Return (X, Y) of the center of cell containing provided text 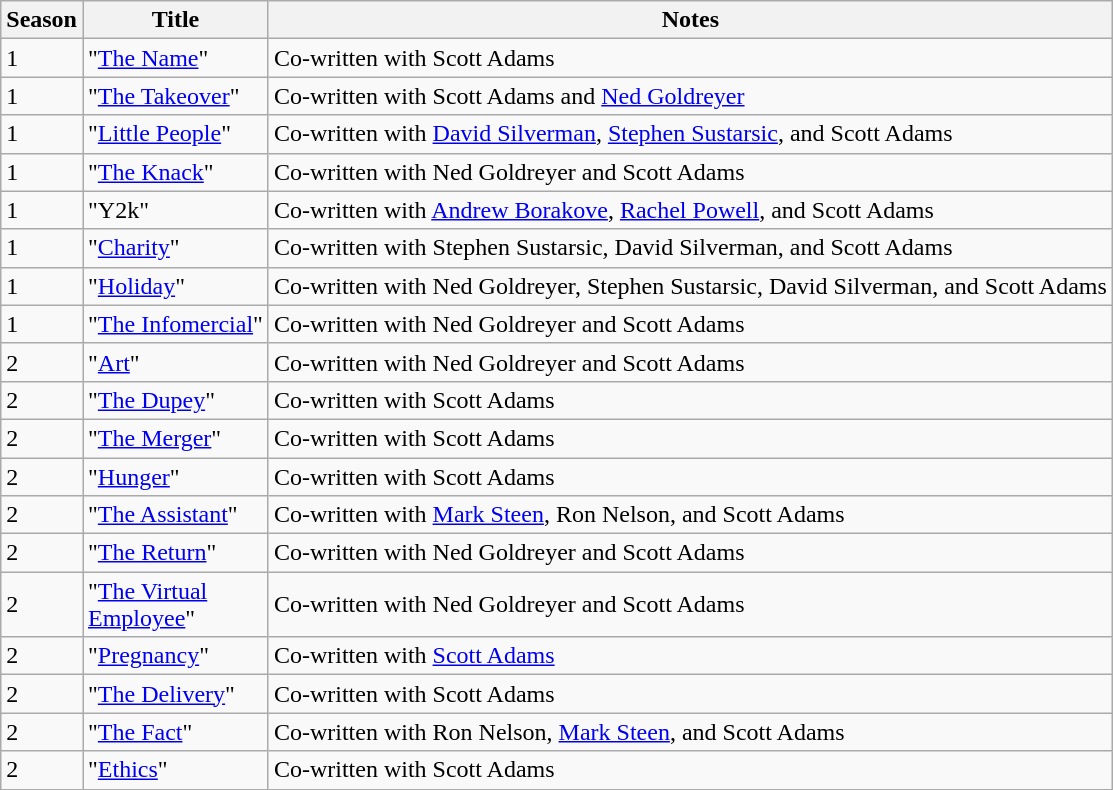
Co-written with Andrew Borakove, Rachel Powell, and Scott Adams (690, 210)
"Y2k" (175, 210)
"The Dupey" (175, 400)
Co-written with Ron Nelson, Mark Steen, and Scott Adams (690, 732)
"The Takeover" (175, 96)
"The Knack" (175, 172)
Co-written with David Silverman, Stephen Sustarsic, and Scott Adams (690, 134)
"The Virtual Employee" (175, 604)
Co-written with Scott Adams and Ned Goldreyer (690, 96)
"The Infomercial" (175, 324)
Co-written with Stephen Sustarsic, David Silverman, and Scott Adams (690, 248)
Notes (690, 20)
Title (175, 20)
"Hunger" (175, 477)
"Art" (175, 362)
Season (42, 20)
"The Return" (175, 553)
Co-written with Ned Goldreyer, Stephen Sustarsic, David Silverman, and Scott Adams (690, 286)
"Ethics" (175, 770)
"The Delivery" (175, 694)
"Holiday" (175, 286)
"The Fact" (175, 732)
"The Merger" (175, 438)
"Pregnancy" (175, 656)
Co-written with Mark Steen, Ron Nelson, and Scott Adams (690, 515)
"The Name" (175, 58)
"The Assistant" (175, 515)
"Charity" (175, 248)
"Little People" (175, 134)
